From the cell containing the given text, extract its center point as (X, Y) coordinate. 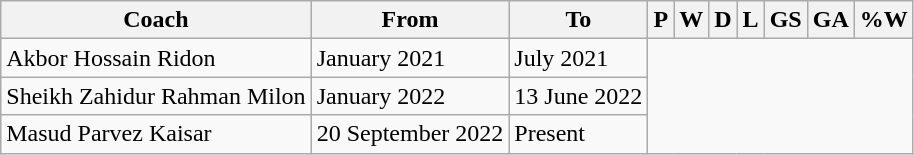
Akbor Hossain Ridon (156, 58)
Masud Parvez Kaisar (156, 134)
D (723, 20)
20 September 2022 (410, 134)
%W (884, 20)
13 June 2022 (578, 96)
Present (578, 134)
January 2022 (410, 96)
From (410, 20)
L (750, 20)
GA (830, 20)
To (578, 20)
Coach (156, 20)
January 2021 (410, 58)
P (661, 20)
Sheikh Zahidur Rahman Milon (156, 96)
W (692, 20)
GS (786, 20)
July 2021 (578, 58)
